Return (x, y) of the center of cell containing provided text 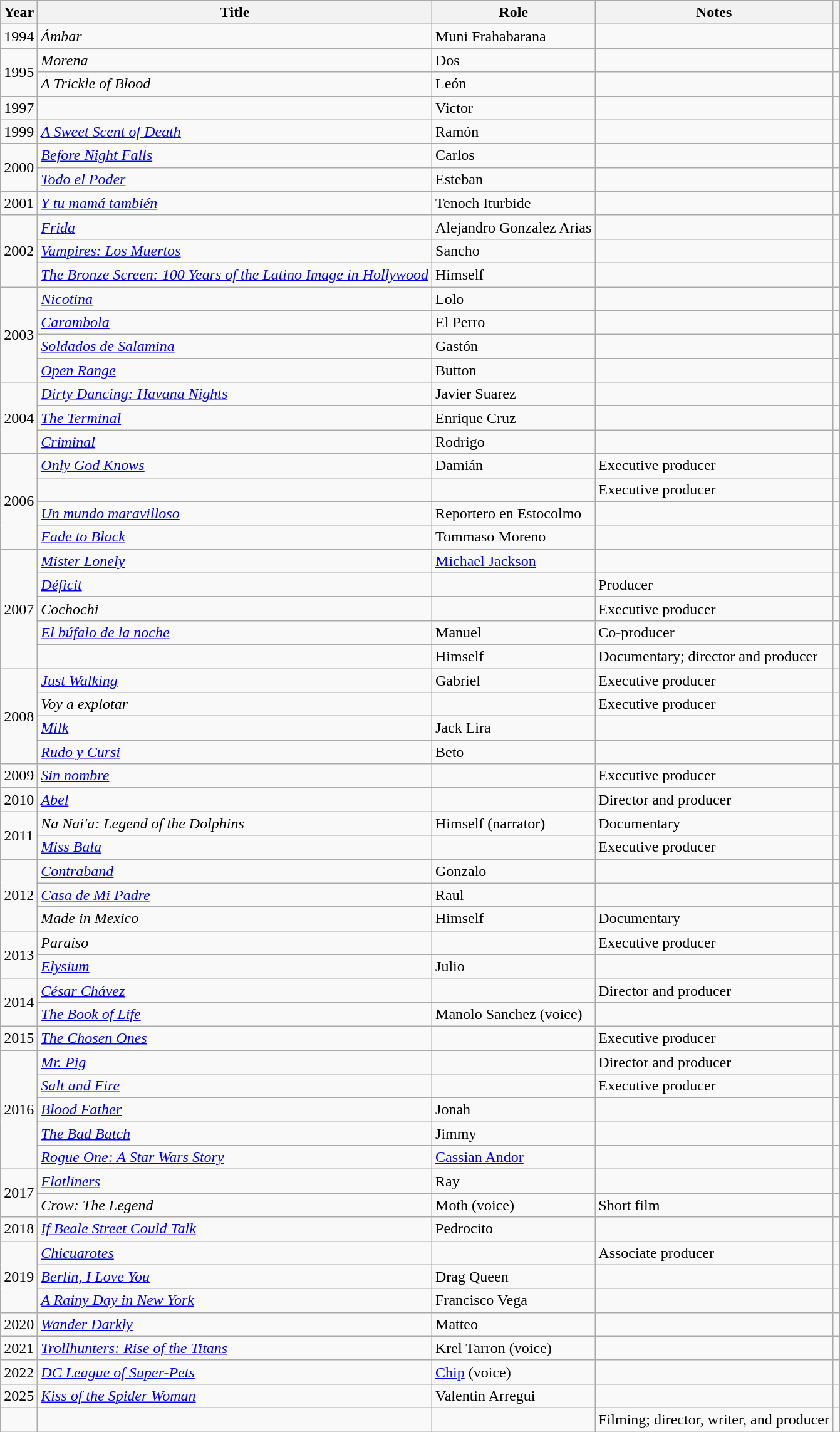
Casa de Mi Padre (235, 895)
Ámbar (235, 36)
If Beale Street Could Talk (235, 1229)
Short film (714, 1205)
Vampires: Los Muertos (235, 251)
2025 (19, 1396)
2006 (19, 501)
The Book of Life (235, 1014)
Jonah (514, 1110)
Reportero en Estocolmo (514, 513)
Gonzalo (514, 871)
Rogue One: A Star Wars Story (235, 1158)
2010 (19, 800)
2011 (19, 835)
2018 (19, 1229)
Year (19, 13)
Valentin Arregui (514, 1396)
Victor (514, 108)
2009 (19, 776)
Todo el Poder (235, 179)
Filming; director, writer, and producer (714, 1419)
Michael Jackson (514, 561)
2013 (19, 954)
Cassian Andor (514, 1158)
Morena (235, 60)
Chip (voice) (514, 1372)
Julio (514, 966)
2001 (19, 203)
Jack Lira (514, 728)
Carlos (514, 155)
Mister Lonely (235, 561)
DC League of Super-Pets (235, 1372)
1995 (19, 72)
Drag Queen (514, 1277)
Miss Bala (235, 847)
Salt and Fire (235, 1086)
Rodrigo (514, 442)
Criminal (235, 442)
El búfalo de la noche (235, 632)
2000 (19, 167)
Berlin, I Love You (235, 1277)
Crow: The Legend (235, 1205)
Trollhunters: Rise of the Titans (235, 1348)
Francisco Vega (514, 1300)
Co-producer (714, 632)
2012 (19, 895)
Muni Frahabarana (514, 36)
Y tu mamá también (235, 203)
1994 (19, 36)
Milk (235, 728)
Moth (voice) (514, 1205)
León (514, 84)
A Sweet Scent of Death (235, 132)
2008 (19, 716)
2015 (19, 1038)
Cochochi (235, 609)
Chicuarotes (235, 1253)
Role (514, 13)
Documentary; director and producer (714, 656)
El Perro (514, 323)
Matteo (514, 1324)
Pedrocito (514, 1229)
Beto (514, 752)
The Bad Batch (235, 1134)
Kiss of the Spider Woman (235, 1396)
Voy a explotar (235, 704)
Jimmy (514, 1134)
Abel (235, 800)
Enrique Cruz (514, 418)
Soldados de Salamina (235, 347)
Dirty Dancing: Havana Nights (235, 394)
A Trickle of Blood (235, 84)
Only God Knows (235, 466)
2014 (19, 1002)
The Terminal (235, 418)
The Bronze Screen: 100 Years of the Latino Image in Hollywood (235, 274)
Frida (235, 227)
The Chosen Ones (235, 1038)
Alejandro Gonzalez Arias (514, 227)
2020 (19, 1324)
Damián (514, 466)
Raul (514, 895)
2017 (19, 1193)
2004 (19, 418)
2002 (19, 251)
Manolo Sanchez (voice) (514, 1014)
Mr. Pig (235, 1062)
Esteban (514, 179)
Wander Darkly (235, 1324)
Elysium (235, 966)
Sin nombre (235, 776)
Tommaso Moreno (514, 537)
Blood Father (235, 1110)
Ray (514, 1181)
Gabriel (514, 680)
Title (235, 13)
Associate producer (714, 1253)
Sancho (514, 251)
2003 (19, 335)
2019 (19, 1277)
Just Walking (235, 680)
2022 (19, 1372)
Paraíso (235, 943)
Contraband (235, 871)
Tenoch Iturbide (514, 203)
Before Night Falls (235, 155)
César Chávez (235, 990)
Notes (714, 13)
Rudo y Cursi (235, 752)
Dos (514, 60)
2007 (19, 609)
2016 (19, 1110)
Krel Tarron (voice) (514, 1348)
Carambola (235, 323)
1999 (19, 132)
Flatliners (235, 1181)
Himself (narrator) (514, 823)
Made in Mexico (235, 919)
Manuel (514, 632)
2021 (19, 1348)
Ramón (514, 132)
Producer (714, 585)
Button (514, 370)
A Rainy Day in New York (235, 1300)
Lolo (514, 299)
Javier Suarez (514, 394)
Gastón (514, 347)
1997 (19, 108)
Open Range (235, 370)
Un mundo maravilloso (235, 513)
Nicotina (235, 299)
Na Nai'a: Legend of the Dolphins (235, 823)
Déficit (235, 585)
Fade to Black (235, 537)
